Identify which cell holds the provided text, then report its [X, Y] central coordinate. 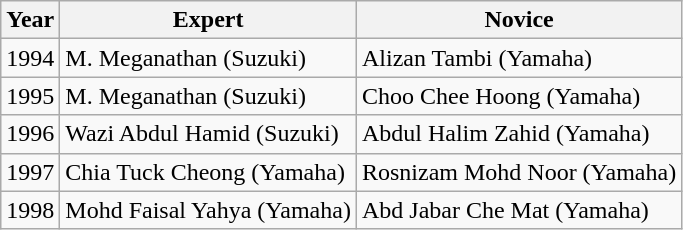
1996 [30, 134]
Abd Jabar Che Mat (Yamaha) [518, 210]
Abdul Halim Zahid (Yamaha) [518, 134]
Choo Chee Hoong (Yamaha) [518, 96]
1995 [30, 96]
Alizan Tambi (Yamaha) [518, 58]
Expert [208, 20]
Rosnizam Mohd Noor (Yamaha) [518, 172]
1997 [30, 172]
Novice [518, 20]
Year [30, 20]
Chia Tuck Cheong (Yamaha) [208, 172]
1994 [30, 58]
Wazi Abdul Hamid (Suzuki) [208, 134]
Mohd Faisal Yahya (Yamaha) [208, 210]
1998 [30, 210]
